Search for the cell housing the specified text and yield its [X, Y] center coordinate. 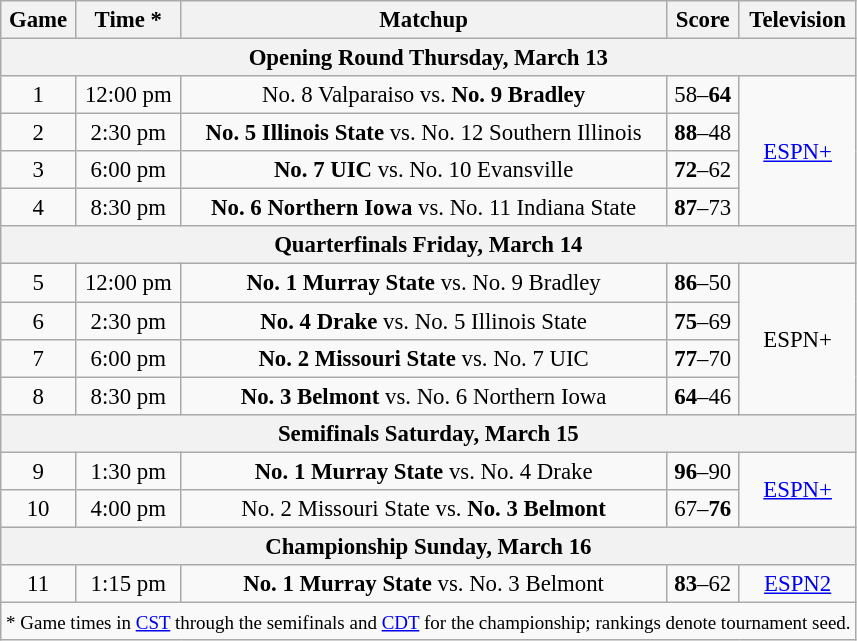
8 [38, 396]
4:00 pm [128, 509]
87–73 [702, 208]
58–64 [702, 95]
No. 5 Illinois State vs. No. 12 Southern Illinois [424, 133]
Matchup [424, 20]
72–62 [702, 170]
ESPN2 [797, 584]
Opening Round Thursday, March 13 [428, 58]
No. 3 Belmont vs. No. 6 Northern Iowa [424, 396]
83–62 [702, 584]
No. 4 Drake vs. No. 5 Illinois State [424, 321]
No. 6 Northern Iowa vs. No. 11 Indiana State [424, 208]
6 [38, 321]
9 [38, 471]
Championship Sunday, March 16 [428, 546]
64–46 [702, 396]
No. 1 Murray State vs. No. 4 Drake [424, 471]
2 [38, 133]
1:30 pm [128, 471]
Quarterfinals Friday, March 14 [428, 245]
No. 2 Missouri State vs. No. 3 Belmont [424, 509]
5 [38, 283]
No. 1 Murray State vs. No. 3 Belmont [424, 584]
1 [38, 95]
77–70 [702, 358]
75–69 [702, 321]
Game [38, 20]
4 [38, 208]
No. 7 UIC vs. No. 10 Evansville [424, 170]
86–50 [702, 283]
Television [797, 20]
Score [702, 20]
96–90 [702, 471]
Semifinals Saturday, March 15 [428, 433]
3 [38, 170]
No. 8 Valparaiso vs. No. 9 Bradley [424, 95]
88–48 [702, 133]
11 [38, 584]
* Game times in CST through the semifinals and CDT for the championship; rankings denote tournament seed. [428, 621]
No. 2 Missouri State vs. No. 7 UIC [424, 358]
Time * [128, 20]
7 [38, 358]
No. 1 Murray State vs. No. 9 Bradley [424, 283]
10 [38, 509]
1:15 pm [128, 584]
67–76 [702, 509]
